Capture the cell that displays the provided text and extract its (X, Y) central coordinate. 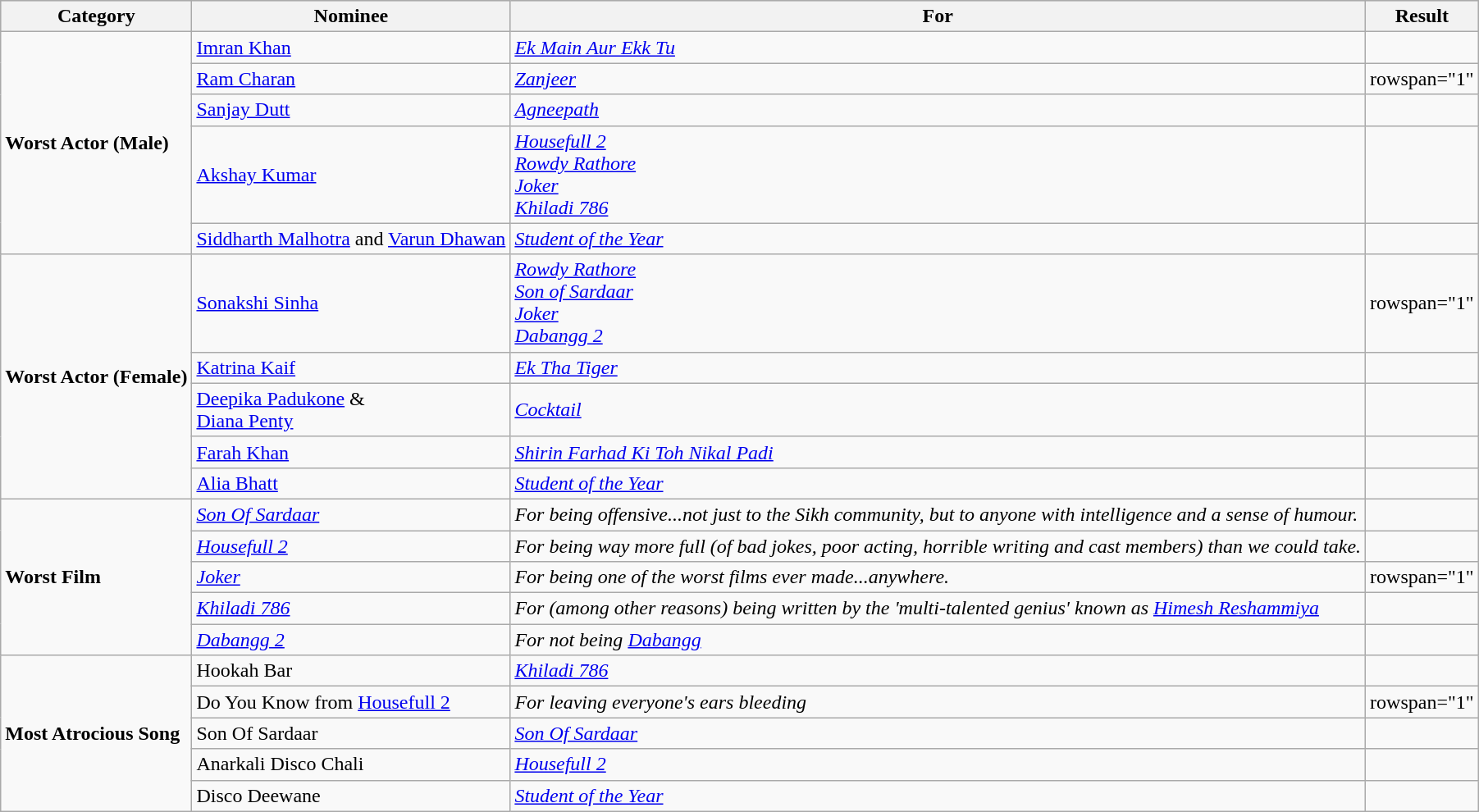
Hookah Bar (351, 671)
Imran Khan (351, 48)
Result (1422, 16)
Cocktail (938, 410)
Ram Charan (351, 79)
Nominee (351, 16)
Alia Bhatt (351, 483)
Worst Film (97, 577)
Sanjay Dutt (351, 110)
Ek Main Aur Ekk Tu (938, 48)
Anarkali Disco Chali (351, 764)
Worst Actor (Female) (97, 376)
Most Atrocious Song (97, 733)
Do You Know from Housefull 2 (351, 702)
For (938, 16)
Agneepath (938, 110)
For being way more full (of bad jokes, poor acting, horrible writing and cast members) than we could take. (938, 545)
Katrina Kaif (351, 367)
Sonakshi Sinha (351, 303)
Zanjeer (938, 79)
Ek Tha Tiger (938, 367)
For being one of the worst films ever made...anywhere. (938, 577)
Category (97, 16)
Siddharth Malhotra and Varun Dhawan (351, 239)
Deepika Padukone &Diana Penty (351, 410)
Rowdy RathoreSon of SardaarJokerDabangg 2 (938, 303)
For not being Dabangg (938, 640)
Housefull 2Rowdy RathoreJokerKhiladi 786 (938, 174)
Worst Actor (Male) (97, 143)
Shirin Farhad Ki Toh Nikal Padi (938, 452)
Farah Khan (351, 452)
Disco Deewane (351, 796)
For leaving everyone's ears bleeding (938, 702)
Akshay Kumar (351, 174)
For (among other reasons) being written by the 'multi-talented genius' known as Himesh Reshammiya (938, 609)
For being offensive...not just to the Sikh community, but to anyone with intelligence and a sense of humour. (938, 514)
Joker (351, 577)
Dabangg 2 (351, 640)
